Detect which cell encompasses the target text, then output its (X, Y) center coordinate. 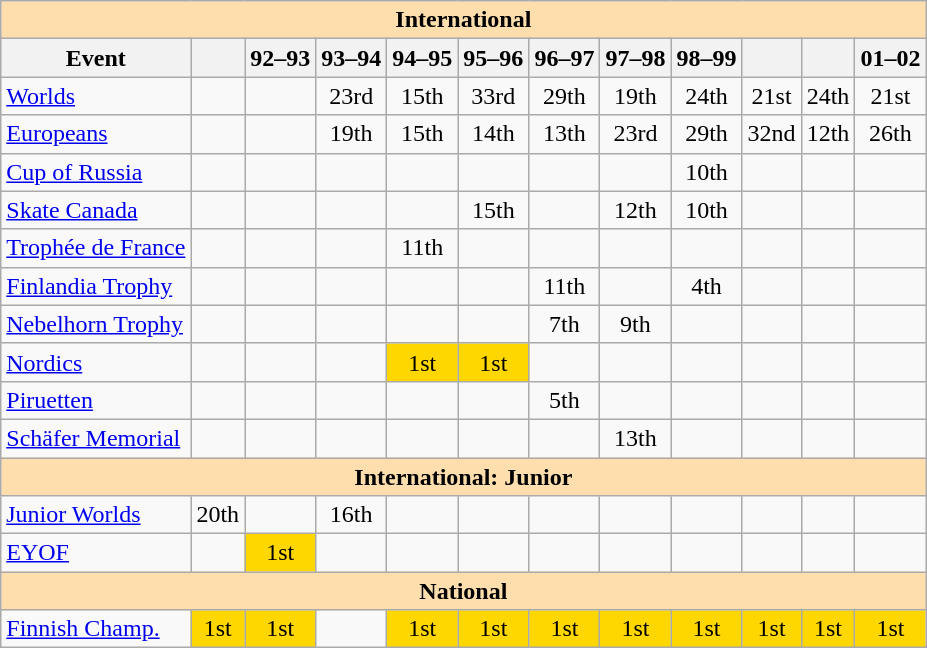
International (464, 20)
Schäfer Memorial (96, 438)
Europeans (96, 134)
14th (494, 134)
33rd (494, 96)
Finlandia Trophy (96, 286)
Trophée de France (96, 248)
Nebelhorn Trophy (96, 324)
Cup of Russia (96, 172)
16th (352, 515)
32nd (772, 134)
Nordics (96, 362)
7th (564, 324)
9th (636, 324)
Worlds (96, 96)
92–93 (280, 58)
5th (564, 400)
Skate Canada (96, 210)
20th (218, 515)
26th (890, 134)
96–97 (564, 58)
94–95 (422, 58)
98–99 (706, 58)
4th (706, 286)
Junior Worlds (96, 515)
Event (96, 58)
International: Junior (464, 477)
EYOF (96, 553)
Finnish Champ. (96, 629)
National (464, 591)
93–94 (352, 58)
95–96 (494, 58)
01–02 (890, 58)
Piruetten (96, 400)
97–98 (636, 58)
